Provide the [x, y] coordinate of the cell's center where the given text is located.  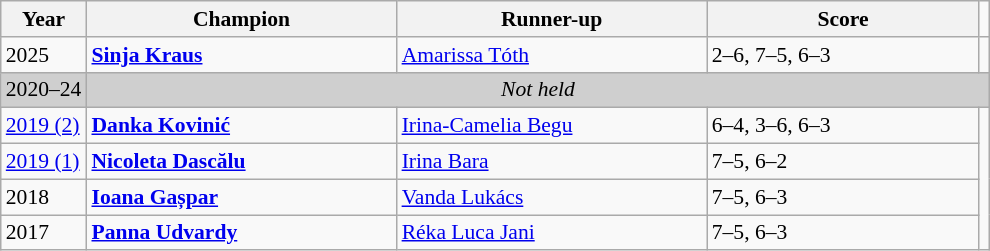
2025 [44, 55]
Year [44, 19]
6–4, 3–6, 6–3 [844, 126]
Nicoleta Dascălu [241, 162]
Runner-up [552, 19]
Score [844, 19]
Amarissa Tóth [552, 55]
Champion [241, 19]
2017 [44, 233]
Panna Udvardy [241, 233]
2–6, 7–5, 6–3 [844, 55]
Ioana Gașpar [241, 197]
Not held [538, 90]
Irina-Camelia Begu [552, 126]
Irina Bara [552, 162]
2020–24 [44, 90]
Sinja Kraus [241, 55]
Réka Luca Jani [552, 233]
2018 [44, 197]
Vanda Lukács [552, 197]
7–5, 6–2 [844, 162]
2019 (1) [44, 162]
Danka Kovinić [241, 126]
2019 (2) [44, 126]
